Search for the cell housing the specified text and yield its (X, Y) center coordinate. 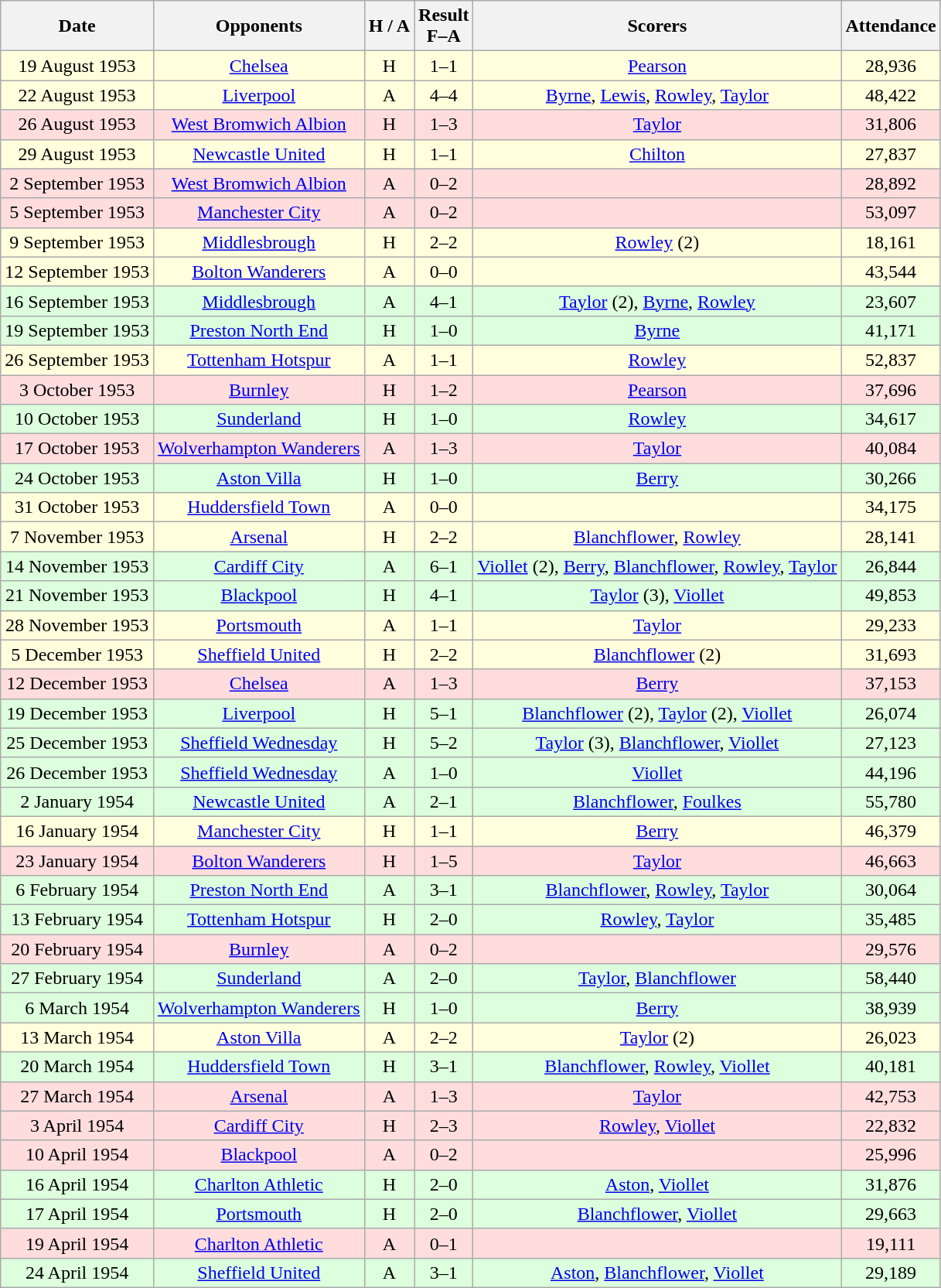
28,936 (891, 66)
13 March 1954 (77, 1037)
19 April 1954 (77, 1243)
49,853 (891, 596)
19 December 1953 (77, 713)
29,576 (891, 949)
37,153 (891, 684)
14 November 1953 (77, 566)
29,663 (891, 1214)
Taylor (3), Viollet (657, 596)
27,123 (891, 743)
42,753 (891, 1096)
Scorers (657, 26)
6 February 1954 (77, 890)
31,876 (891, 1184)
22 August 1953 (77, 95)
5 September 1953 (77, 213)
31 October 1953 (77, 507)
28,892 (891, 183)
20 February 1954 (77, 949)
0–1 (444, 1243)
2 September 1953 (77, 183)
37,696 (891, 389)
6–1 (444, 566)
26 August 1953 (77, 125)
2–3 (444, 1126)
12 December 1953 (77, 684)
Blanchflower, Rowley, Viollet (657, 1067)
Aston, Blanchflower, Viollet (657, 1273)
16 September 1953 (77, 301)
1–2 (444, 389)
ResultF–A (444, 26)
43,544 (891, 272)
Taylor (3), Blanchflower, Viollet (657, 743)
53,097 (891, 213)
Blanchflower (2), Taylor (2), Viollet (657, 713)
5 December 1953 (77, 654)
26,844 (891, 566)
23,607 (891, 301)
20 March 1954 (77, 1067)
34,617 (891, 419)
27 March 1954 (77, 1096)
21 November 1953 (77, 596)
18,161 (891, 242)
27,837 (891, 154)
Byrne (657, 330)
10 October 1953 (77, 419)
Taylor (2), Byrne, Rowley (657, 301)
48,422 (891, 95)
16 April 1954 (77, 1184)
25 December 1953 (77, 743)
2 January 1954 (77, 801)
30,064 (891, 890)
52,837 (891, 360)
25,996 (891, 1155)
24 October 1953 (77, 478)
Blanchflower, Rowley, Taylor (657, 890)
46,663 (891, 861)
Taylor (2) (657, 1037)
55,780 (891, 801)
Rowley (2) (657, 242)
19 August 1953 (77, 66)
Taylor, Blanchflower (657, 979)
27 February 1954 (77, 979)
9 September 1953 (77, 242)
26,074 (891, 713)
19 September 1953 (77, 330)
Chilton (657, 154)
24 April 1954 (77, 1273)
H / A (389, 26)
23 January 1954 (77, 861)
Blanchflower, Foulkes (657, 801)
30,266 (891, 478)
46,379 (891, 831)
40,181 (891, 1067)
Aston, Viollet (657, 1184)
31,806 (891, 125)
16 January 1954 (77, 831)
44,196 (891, 772)
26 December 1953 (77, 772)
28 November 1953 (77, 625)
29 August 1953 (77, 154)
41,171 (891, 330)
40,084 (891, 449)
58,440 (891, 979)
13 February 1954 (77, 920)
34,175 (891, 507)
Opponents (258, 26)
31,693 (891, 654)
Viollet (2), Berry, Blanchflower, Rowley, Taylor (657, 566)
Viollet (657, 772)
Rowley, Viollet (657, 1126)
28,141 (891, 537)
6 March 1954 (77, 1008)
26 September 1953 (77, 360)
17 October 1953 (77, 449)
2–1 (444, 801)
29,233 (891, 625)
Blanchflower (2) (657, 654)
22,832 (891, 1126)
Attendance (891, 26)
3 October 1953 (77, 389)
Blanchflower, Viollet (657, 1214)
5–1 (444, 713)
17 April 1954 (77, 1214)
12 September 1953 (77, 272)
38,939 (891, 1008)
19,111 (891, 1243)
35,485 (891, 920)
29,189 (891, 1273)
3 April 1954 (77, 1126)
7 November 1953 (77, 537)
Date (77, 26)
Blanchflower, Rowley (657, 537)
Rowley, Taylor (657, 920)
1–5 (444, 861)
4–4 (444, 95)
Byrne, Lewis, Rowley, Taylor (657, 95)
26,023 (891, 1037)
10 April 1954 (77, 1155)
5–2 (444, 743)
